From the cell containing the given text, extract its center point as [X, Y] coordinate. 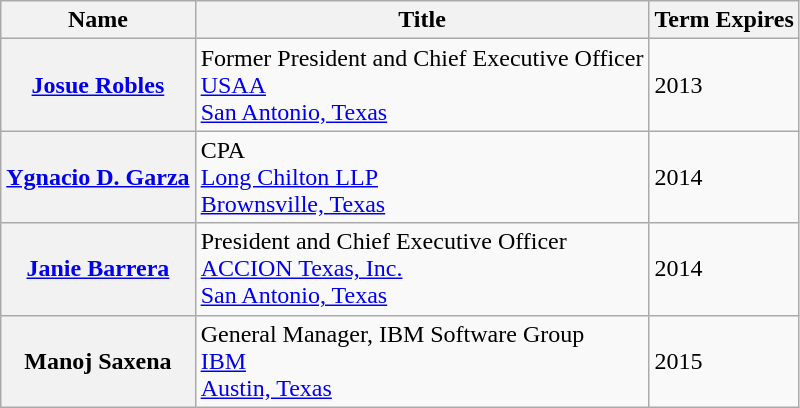
Title [422, 20]
General Manager, IBM Software GroupIBMAustin, Texas [422, 361]
Josue Robles [98, 85]
President and Chief Executive OfficerACCION Texas, Inc.San Antonio, Texas [422, 269]
Janie Barrera [98, 269]
Former President and Chief Executive OfficerUSAASan Antonio, Texas [422, 85]
2013 [724, 85]
Ygnacio D. Garza [98, 177]
Manoj Saxena [98, 361]
Term Expires [724, 20]
Name [98, 20]
2015 [724, 361]
CPALong Chilton LLPBrownsville, Texas [422, 177]
